Extract the [x, y] coordinate from the center of the cell holding the provided text.  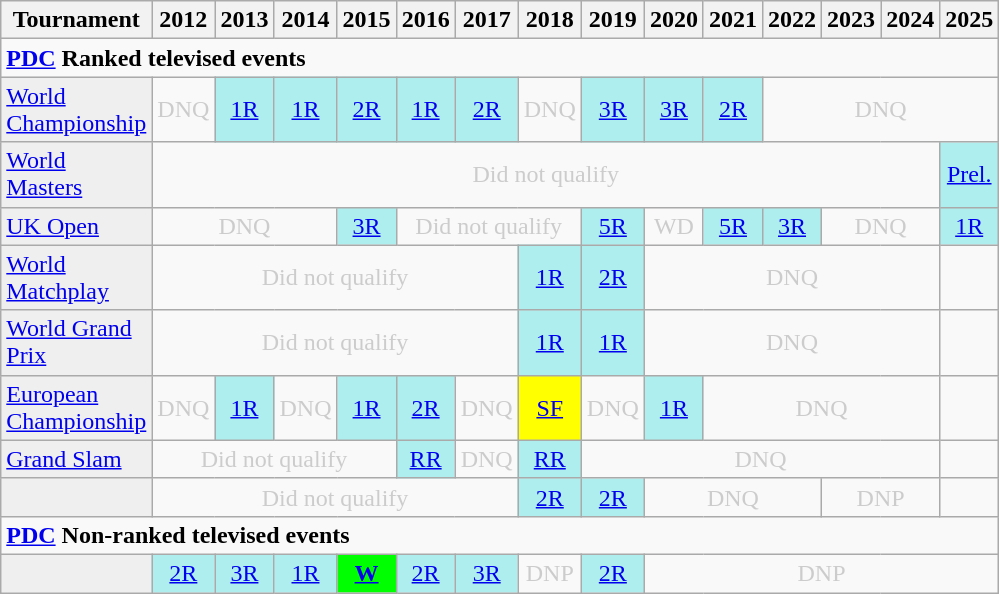
2023 [852, 20]
Grand Slam [76, 459]
European Championship [76, 408]
2017 [486, 20]
2020 [674, 20]
PDC Non-ranked televised events [500, 535]
W [366, 573]
2025 [970, 20]
SF [550, 408]
2012 [184, 20]
2021 [732, 20]
PDC Ranked televised events [500, 58]
Prel. [970, 174]
World Matchplay [76, 278]
2013 [244, 20]
Tournament [76, 20]
2018 [550, 20]
UK Open [76, 226]
2016 [426, 20]
World Championship [76, 110]
World Masters [76, 174]
2019 [612, 20]
2015 [366, 20]
World Grand Prix [76, 342]
2014 [306, 20]
2024 [910, 20]
WD [674, 226]
2022 [792, 20]
